From the cell containing the given text, extract its center point as [x, y] coordinate. 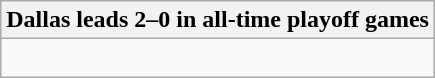
Dallas leads 2–0 in all-time playoff games [218, 20]
